Return the [X, Y] coordinate for the center point of the cell that contains the specified text.  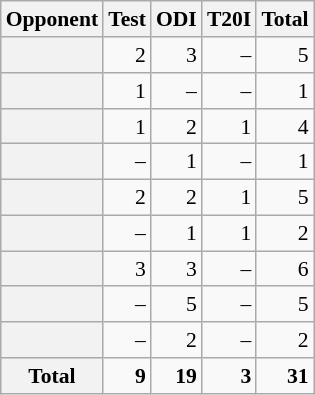
4 [284, 126]
T20I [230, 19]
31 [284, 376]
9 [127, 376]
Test [127, 19]
6 [284, 269]
Opponent [52, 19]
ODI [176, 19]
19 [176, 376]
